Find where the given text appears and provide that cell's center as [X, Y] coordinate. 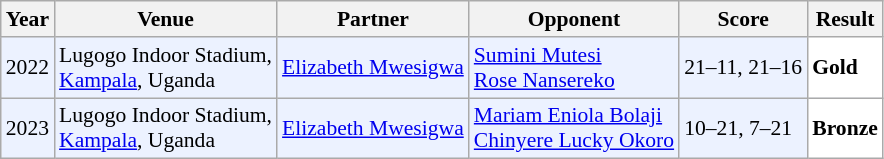
21–11, 21–16 [743, 68]
Mariam Eniola Bolaji Chinyere Lucky Okoro [574, 128]
Partner [373, 19]
Result [845, 19]
Score [743, 19]
Venue [166, 19]
Bronze [845, 128]
Year [28, 19]
10–21, 7–21 [743, 128]
Sumini Mutesi Rose Nansereko [574, 68]
Gold [845, 68]
2023 [28, 128]
2022 [28, 68]
Opponent [574, 19]
